Search for the cell housing the specified text and yield its [X, Y] center coordinate. 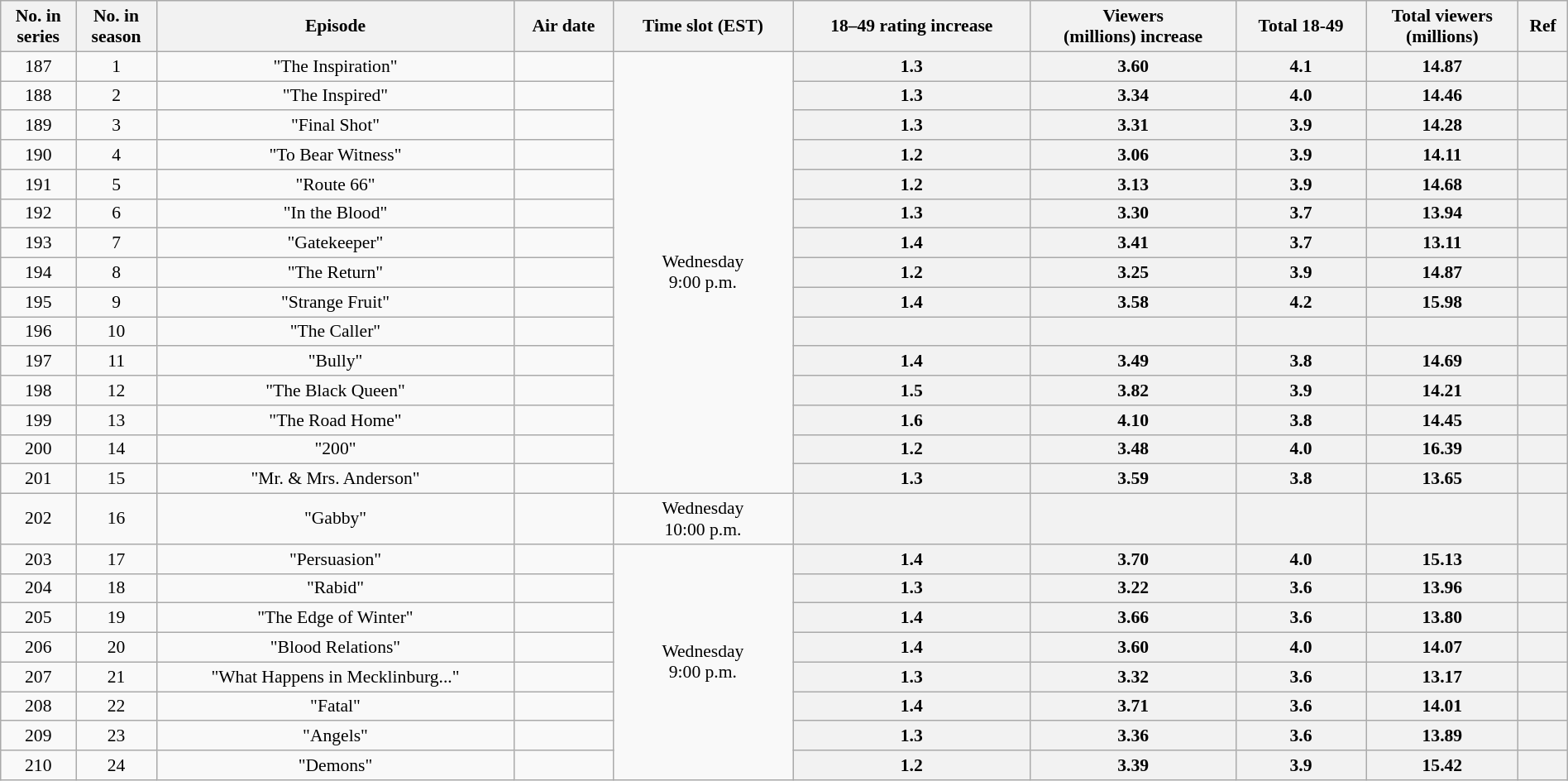
3.59 [1133, 479]
"The Return" [335, 273]
204 [38, 588]
199 [38, 420]
"The Caller" [335, 332]
Total 18-49 [1301, 26]
8 [117, 273]
10 [117, 332]
17 [117, 559]
20 [117, 648]
15.98 [1442, 302]
"Demons" [335, 765]
"Strange Fruit" [335, 302]
"The Black Queen" [335, 390]
3.41 [1133, 243]
16 [117, 520]
"To Bear Witness" [335, 155]
206 [38, 648]
200 [38, 449]
15.13 [1442, 559]
"The Inspiration" [335, 66]
13 [117, 420]
14.28 [1442, 126]
21 [117, 677]
192 [38, 213]
Wednesday10:00 p.m. [703, 520]
"What Happens in Mecklinburg..." [335, 677]
"The Edge of Winter" [335, 618]
3 [117, 126]
198 [38, 390]
14 [117, 449]
3.36 [1133, 736]
"Fatal" [335, 707]
22 [117, 707]
14.11 [1442, 155]
3.25 [1133, 273]
15.42 [1442, 765]
3.39 [1133, 765]
3.70 [1133, 559]
Total viewers(millions) [1442, 26]
13.11 [1442, 243]
209 [38, 736]
15 [117, 479]
7 [117, 243]
4.1 [1301, 66]
3.06 [1133, 155]
"The Inspired" [335, 96]
11 [117, 362]
12 [117, 390]
3.32 [1133, 677]
13.94 [1442, 213]
Viewers(millions) increase [1133, 26]
194 [38, 273]
Air date [564, 26]
"Bully" [335, 362]
6 [117, 213]
3.34 [1133, 96]
13.96 [1442, 588]
Time slot (EST) [703, 26]
"200" [335, 449]
202 [38, 520]
14.21 [1442, 390]
3.71 [1133, 707]
No. inseason [117, 26]
Ref [1543, 26]
3.58 [1133, 302]
3.48 [1133, 449]
3.13 [1133, 184]
14.69 [1442, 362]
4.10 [1133, 420]
13.65 [1442, 479]
3.22 [1133, 588]
"Persuasion" [335, 559]
1 [117, 66]
No. inseries [38, 26]
"The Road Home" [335, 420]
"Route 66" [335, 184]
3.30 [1133, 213]
196 [38, 332]
18 [117, 588]
191 [38, 184]
"Angels" [335, 736]
14.07 [1442, 648]
201 [38, 479]
13.89 [1442, 736]
13.80 [1442, 618]
3.66 [1133, 618]
19 [117, 618]
9 [117, 302]
"Mr. & Mrs. Anderson" [335, 479]
197 [38, 362]
"Gatekeeper" [335, 243]
203 [38, 559]
"Final Shot" [335, 126]
3.31 [1133, 126]
"Rabid" [335, 588]
208 [38, 707]
193 [38, 243]
1.5 [911, 390]
"Gabby" [335, 520]
188 [38, 96]
4 [117, 155]
23 [117, 736]
14.45 [1442, 420]
"Blood Relations" [335, 648]
190 [38, 155]
13.17 [1442, 677]
16.39 [1442, 449]
24 [117, 765]
14.46 [1442, 96]
187 [38, 66]
3.49 [1133, 362]
Episode [335, 26]
2 [117, 96]
205 [38, 618]
189 [38, 126]
3.82 [1133, 390]
5 [117, 184]
4.2 [1301, 302]
207 [38, 677]
1.6 [911, 420]
18–49 rating increase [911, 26]
14.01 [1442, 707]
195 [38, 302]
"In the Blood" [335, 213]
14.68 [1442, 184]
210 [38, 765]
